For the text-containing cell, return its midpoint in [x, y] coordinate format. 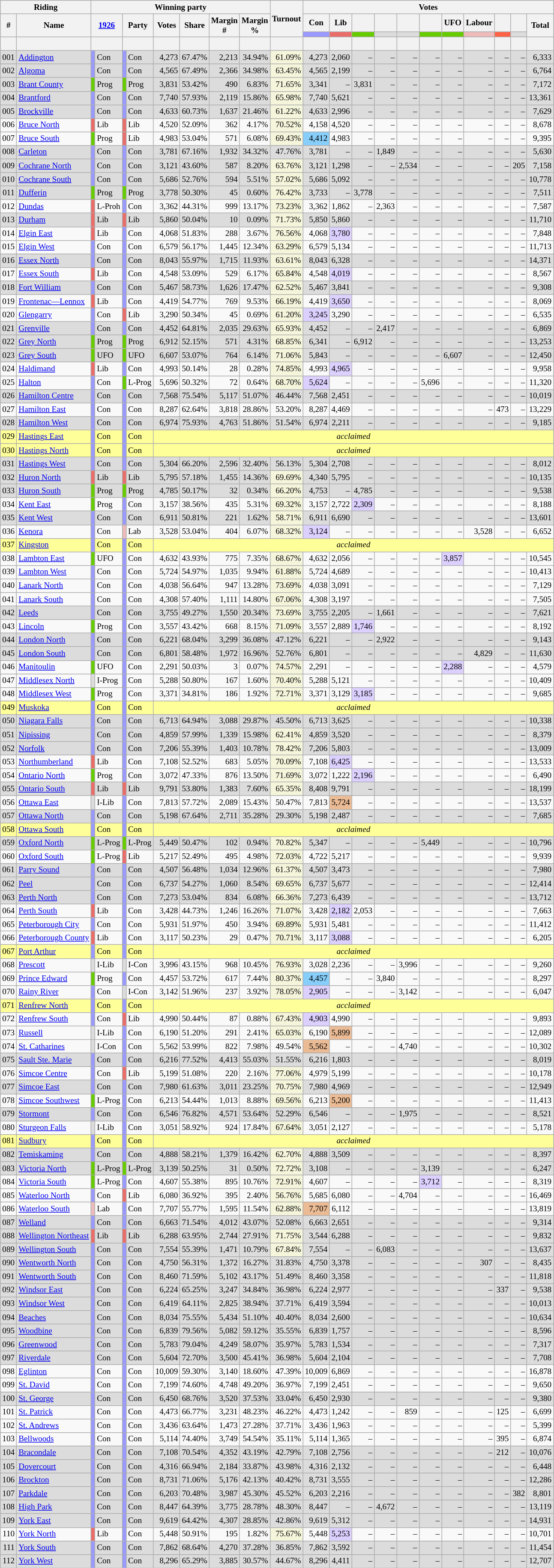
51.97% [195, 924]
089 [9, 1249]
62.52% [286, 288]
3,712 [430, 1182]
38.94% [255, 1304]
Muskoka [54, 708]
086 [9, 1209]
Kent East [54, 504]
53.09% [195, 274]
36.08% [255, 640]
Wentworth South [54, 1277]
10.79% [255, 1249]
Lincoln [54, 626]
28.85% [255, 1520]
011 [9, 193]
Hastings West [54, 464]
10,019 [540, 396]
76.93% [286, 965]
186 [225, 694]
Waterloo North [54, 1195]
8,678 [540, 125]
6,247 [540, 1168]
5,843 [316, 355]
2,417 [386, 328]
Sudbury [54, 1141]
Bruce North [54, 125]
47.12% [286, 640]
Woodbine [54, 1331]
51.86% [255, 423]
1,595 [225, 1209]
4,019 [341, 274]
033 [9, 491]
3,544 [316, 1236]
13,253 [540, 342]
095 [9, 1331]
2,309 [363, 504]
100 [9, 1398]
Ottawa East [54, 802]
016 [9, 261]
71.75% [286, 1236]
10,076 [540, 1453]
6,652 [540, 531]
44.67% [286, 1561]
3,341 [316, 84]
67.84% [286, 1249]
13.17% [255, 206]
44.31% [195, 206]
Peel [54, 884]
362 [225, 125]
104 [9, 1453]
St. Patrick [54, 1412]
2,196 [363, 775]
3,555 [341, 1480]
10,796 [540, 843]
8.54% [255, 884]
3.92% [255, 992]
76.82% [195, 1114]
Haldimand [54, 369]
337 [503, 1290]
0.69% [255, 315]
2,722 [341, 504]
7,172 [540, 84]
49.54% [286, 1046]
52.49% [195, 857]
10,135 [540, 477]
13,637 [540, 1249]
5,850 [316, 220]
1,339 [225, 735]
65.98% [286, 98]
044 [9, 640]
2,216 [341, 1493]
683 [225, 762]
4,722 [316, 857]
999 [225, 206]
65.03% [286, 1033]
5,117 [225, 396]
8,319 [540, 1182]
Prince Edward [54, 979]
62.41% [286, 735]
1,803 [341, 1060]
032 [9, 477]
1,746 [363, 626]
096 [9, 1344]
I-Prog [109, 680]
105 [9, 1467]
2,213 [225, 57]
9,143 [540, 640]
50.04% [195, 220]
45.30% [255, 1493]
Middlesex West [54, 694]
York East [54, 1520]
8,596 [540, 1331]
61.20% [286, 315]
70.40% [286, 680]
75.55% [195, 1318]
2,889 [341, 626]
055 [9, 789]
040 [9, 586]
Eglinton [54, 1371]
53.07% [195, 355]
2,127 [341, 1128]
9,650 [540, 1385]
75.93% [195, 423]
47.39% [286, 1371]
1,383 [225, 789]
71.07% [286, 911]
38.56% [195, 504]
3,358 [341, 1277]
9,308 [540, 288]
59.30% [195, 1371]
062 [9, 884]
473 [503, 410]
20.34% [255, 613]
090 [9, 1263]
018 [9, 288]
Lambton East [54, 559]
74.60% [195, 1385]
33.87% [255, 1467]
1926 [107, 25]
103 [9, 1439]
70.82% [286, 843]
65.29% [195, 1561]
010 [9, 179]
23.25% [255, 1087]
2,089 [225, 802]
8,408 [316, 789]
Halton [54, 382]
5,134 [341, 247]
51.07% [255, 396]
48.23% [255, 1412]
51.83% [195, 233]
11.54% [255, 1209]
037 [9, 545]
3,108 [316, 1168]
4.31% [255, 342]
10,409 [540, 680]
14,371 [540, 261]
69.65% [286, 884]
50.44% [195, 1019]
Share [195, 25]
039 [9, 572]
045 [9, 653]
Kenora [54, 531]
8,012 [540, 464]
67.49% [195, 71]
1.60% [255, 680]
106 [9, 1480]
049 [9, 708]
Elgin West [54, 247]
50.03% [195, 667]
71.65% [286, 84]
35.28% [255, 816]
30.57% [255, 1561]
43.98% [286, 1467]
70.09% [286, 762]
002 [9, 71]
059 [9, 843]
1,298 [341, 166]
7,663 [540, 911]
Kent West [54, 518]
1,013 [225, 1100]
012 [9, 206]
50.80% [195, 680]
13,819 [540, 1209]
435 [225, 504]
947 [225, 586]
70.75% [286, 1087]
8,019 [540, 1060]
75.54% [195, 396]
080 [9, 1128]
082 [9, 1155]
17.47% [255, 288]
8.20% [255, 166]
4,411 [341, 1561]
Bracondale [54, 1453]
Temiskaming [54, 1155]
7,129 [540, 586]
69.32% [286, 504]
Middlesex North [54, 680]
69.43% [286, 139]
Waterloo South [54, 1209]
St. Andrews [54, 1426]
77.06% [286, 1073]
Northumberland [54, 762]
237 [225, 992]
4,979 [316, 1073]
4,579 [540, 667]
3,885 [225, 1561]
18,199 [540, 789]
27.28% [255, 1426]
4,903 [316, 1019]
Perth South [54, 911]
67.47% [195, 57]
2,119 [225, 98]
7,621 [540, 613]
11,413 [540, 1100]
43.93% [195, 559]
091 [9, 1277]
68.85% [286, 342]
Oxford North [54, 843]
Fort William [54, 288]
70.71% [286, 938]
Algoma [54, 71]
Cochrane North [54, 166]
051 [9, 735]
1,060 [225, 884]
51.96% [195, 992]
035 [9, 518]
1,862 [341, 206]
6,699 [540, 1412]
10.45% [255, 965]
Hamilton West [54, 423]
1,403 [225, 748]
Wellington South [54, 1249]
764 [225, 355]
066 [9, 938]
1,242 [341, 1412]
101 [9, 1412]
6,439 [341, 897]
52.09% [195, 125]
43.60% [195, 166]
2,205 [341, 613]
Stormont [54, 1114]
Renfrew South [54, 1019]
079 [9, 1114]
66.36% [286, 897]
65.35% [286, 789]
57.72% [195, 802]
# [9, 25]
029 [9, 437]
3,780 [341, 233]
64.39% [195, 1507]
026 [9, 396]
58.07% [255, 1344]
54.97% [195, 572]
013 [9, 220]
High Park [54, 1507]
070 [9, 992]
6,764 [540, 71]
064 [9, 911]
3,124 [316, 531]
6.07% [255, 531]
3,749 [225, 1439]
3,140 [225, 1371]
7,158 [540, 166]
35.97% [286, 1344]
Peterborough County [54, 938]
Carleton [54, 152]
1,849 [386, 152]
046 [9, 667]
Perth North [54, 897]
7,629 [540, 112]
9,832 [540, 1236]
50.34% [195, 315]
1,972 [225, 653]
5.31% [255, 504]
3,857 [453, 559]
16.96% [255, 653]
63.29% [286, 247]
307 [479, 1263]
49.27% [195, 613]
87 [225, 1019]
076 [9, 1073]
67.43% [286, 1019]
3,011 [225, 1087]
078 [9, 1100]
9,685 [540, 694]
069 [9, 979]
7,505 [540, 599]
1,534 [341, 1344]
382 [519, 1493]
060 [9, 857]
Total [540, 25]
Addington [54, 57]
1,932 [225, 152]
021 [9, 328]
031 [9, 464]
11,320 [540, 382]
007 [9, 139]
6,083 [386, 1249]
4.98% [255, 857]
3,129 [341, 694]
36.85% [286, 1547]
2,977 [341, 1290]
58.21% [195, 1155]
71.54% [195, 1222]
4,413 [225, 1060]
0.50% [255, 1168]
43.15% [195, 965]
York North [54, 1534]
Oxford South [54, 857]
64.81% [195, 328]
098 [9, 1371]
529 [225, 274]
5,434 [225, 1318]
28 [225, 369]
10,013 [540, 1304]
048 [9, 694]
29.87% [255, 721]
3.94% [255, 924]
014 [9, 233]
Brockton [54, 1480]
53.99% [195, 1046]
4,704 [408, 1195]
61.37% [286, 870]
4,249 [225, 1344]
1,365 [341, 1439]
0.28% [255, 369]
Victoria North [54, 1168]
50.32% [195, 382]
63.64% [195, 1426]
1.82% [255, 1534]
097 [9, 1358]
7,317 [540, 1344]
220 [225, 1073]
8.15% [255, 626]
33.04% [286, 1398]
64.94% [195, 721]
043 [9, 626]
11,630 [540, 653]
8,435 [540, 1263]
0.64% [255, 382]
7,511 [540, 193]
28.86% [255, 410]
49.20% [255, 1385]
10.78% [255, 748]
4.17% [255, 125]
3,091 [341, 586]
12,707 [540, 1561]
47.76% [286, 152]
8,192 [540, 626]
13,537 [540, 802]
72.03% [286, 857]
16,469 [540, 1195]
054 [9, 775]
10,302 [540, 1046]
Wellington Northeast [54, 1236]
3,625 [341, 721]
7,685 [540, 816]
55.38% [195, 1182]
2,905 [316, 992]
1,757 [341, 1331]
2,596 [225, 464]
1,715 [225, 261]
13,009 [540, 748]
34.81% [195, 694]
5,176 [225, 1480]
4,158 [316, 125]
074 [9, 1046]
2,744 [225, 1236]
44.73% [195, 911]
43.42% [195, 626]
72 [225, 382]
041 [9, 599]
092 [9, 1290]
Margin# [225, 25]
3,840 [386, 979]
009 [9, 166]
058 [9, 829]
1,034 [225, 870]
65.25% [195, 1290]
50.14% [195, 369]
53.64% [255, 1114]
31 [225, 1168]
5,481 [341, 924]
L-Proh [109, 206]
72.91% [286, 1182]
14.80% [255, 599]
79.04% [195, 1344]
9.53% [255, 301]
Beaches [54, 1318]
46.22% [286, 1412]
7.44% [255, 979]
5.51% [255, 179]
11,710 [540, 220]
71.69% [286, 775]
51.10% [255, 1318]
53.80% [195, 789]
034 [9, 504]
34.98% [255, 71]
004 [9, 98]
71.09% [286, 626]
68.32% [286, 531]
Ontario South [54, 789]
64.11% [195, 1304]
6,874 [540, 1439]
775 [225, 559]
Prescott [54, 965]
77.52% [195, 1060]
68.70% [286, 382]
084 [9, 1182]
32.40% [255, 464]
050 [9, 721]
13,712 [540, 897]
36.97% [286, 1385]
1,473 [225, 1426]
6,328 [341, 261]
9,185 [540, 423]
2,651 [341, 1222]
43.19% [255, 1453]
11,454 [540, 1547]
083 [9, 1168]
56.76% [286, 1195]
Hastings East [54, 437]
80.37% [286, 979]
31.83% [286, 1263]
59.12% [255, 1331]
Turnout [286, 19]
34.94% [255, 57]
67.16% [195, 152]
221 [225, 518]
5,630 [540, 152]
32 [225, 491]
036 [9, 531]
3,592 [341, 1547]
10,701 [540, 1534]
6,333 [540, 57]
2.40% [255, 1195]
1,550 [225, 613]
10,413 [540, 572]
72.71% [286, 694]
61.63% [195, 1087]
005 [9, 112]
587 [225, 166]
4,672 [386, 1507]
2,060 [341, 57]
167 [225, 680]
2,366 [225, 71]
Elgin East [54, 233]
Parkdale [54, 1493]
57.40% [195, 599]
030 [9, 450]
62.88% [286, 1209]
077 [9, 1087]
Simcoe East [54, 1087]
015 [9, 247]
1,963 [341, 1426]
Grenville [54, 328]
5,253 [341, 1534]
6,425 [341, 762]
72.72% [286, 1168]
Hastings North [54, 450]
8,521 [540, 1114]
66.19% [286, 301]
35.11% [286, 1439]
052 [9, 748]
4,748 [225, 1385]
Durham [54, 220]
2,825 [225, 1304]
038 [9, 559]
067 [9, 951]
Labour [479, 23]
78.42% [286, 748]
0.60% [255, 193]
047 [9, 680]
Dufferin [54, 193]
70.52% [286, 125]
Huron North [54, 477]
Welland [54, 1222]
11,713 [540, 247]
450 [225, 924]
50.17% [195, 491]
4,689 [341, 572]
4,012 [225, 1222]
6.83% [255, 84]
073 [9, 1033]
55.97% [195, 261]
3,650 [341, 301]
212 [503, 1453]
27.91% [255, 1236]
1,379 [225, 1155]
18.60% [255, 1371]
12,089 [540, 1033]
1,975 [408, 1114]
57.93% [195, 98]
14,931 [540, 1520]
019 [9, 301]
Niagara Falls [54, 721]
12,450 [540, 355]
6.14% [255, 355]
9,380 [540, 1398]
769 [225, 301]
093 [9, 1304]
29 [225, 938]
056 [9, 802]
490 [225, 84]
42.86% [286, 1520]
Winning party [181, 7]
068 [9, 965]
Hamilton Centre [54, 396]
50.91% [195, 1534]
Hamilton East [54, 410]
594 [225, 179]
21.46% [255, 112]
York West [54, 1561]
291 [225, 1033]
3,245 [316, 315]
Cochrane South [54, 179]
8,397 [540, 1155]
15.98% [255, 735]
0.88% [255, 1019]
3,247 [225, 1290]
62.70% [286, 1155]
12,286 [540, 1480]
10,778 [540, 179]
Dundas [54, 206]
Renfrew North [54, 1006]
14.36% [255, 477]
12.34% [255, 247]
099 [9, 1385]
65.84% [286, 274]
1,035 [225, 572]
109 [9, 1520]
63.61% [286, 261]
St. George [54, 1398]
617 [225, 979]
2.16% [255, 1073]
60.73% [195, 112]
1,445 [225, 247]
063 [9, 897]
62.64% [195, 410]
Brant County [54, 84]
54.27% [195, 884]
Greenwood [54, 1344]
48.30% [286, 1507]
6,112 [341, 1209]
Brantford [54, 98]
8,297 [540, 979]
58.48% [195, 653]
74.85% [286, 369]
Russell [54, 1033]
2,184 [225, 1467]
5,685 [316, 1195]
Dovercourt [54, 1467]
003 [9, 84]
2,487 [341, 816]
37.28% [255, 1547]
834 [225, 897]
1.62% [255, 518]
11,412 [540, 924]
13.28% [255, 586]
68.76% [195, 1398]
5,178 [540, 1128]
63.45% [286, 71]
107 [9, 1493]
10,634 [540, 1318]
17.84% [255, 1128]
3 [225, 667]
1,246 [225, 911]
4,307 [225, 1520]
29.63% [255, 328]
16,878 [540, 1371]
50.30% [195, 193]
61.88% [286, 572]
Port Arthur [54, 951]
061 [9, 870]
Party [138, 25]
1,661 [386, 613]
4,469 [341, 410]
2,211 [341, 423]
5,803 [341, 748]
71.73% [286, 220]
8,567 [540, 274]
3,028 [316, 965]
13,119 [540, 1507]
36.92% [195, 1195]
Riverdale [54, 1358]
5,677 [341, 884]
11,818 [540, 1277]
16.42% [255, 1155]
2,756 [341, 1453]
4,753 [316, 491]
Ottawa North [54, 816]
56.17% [195, 247]
69.89% [286, 924]
2,708 [341, 464]
2,288 [453, 667]
2,236 [341, 965]
57.02% [286, 179]
4,571 [225, 1114]
Parry Sound [54, 870]
73.23% [286, 206]
9,314 [540, 1222]
5,102 [225, 1277]
Sault Ste. Marie [54, 1060]
4,270 [225, 1547]
025 [9, 382]
51.55% [286, 1060]
195 [225, 1534]
74.40% [195, 1439]
1,222 [341, 775]
024 [9, 369]
495 [225, 857]
8,069 [540, 301]
52.15% [195, 342]
55.77% [195, 1209]
York South [54, 1547]
9.94% [255, 572]
50.23% [195, 938]
3,500 [225, 1358]
4,352 [225, 1453]
001 [9, 57]
78.05% [286, 992]
125 [503, 1412]
3,185 [363, 694]
56.48% [195, 870]
12,414 [540, 884]
43.17% [255, 1277]
London South [54, 653]
Lanark North [54, 586]
45.41% [255, 1358]
2,711 [225, 816]
0.09% [255, 220]
St. David [54, 1385]
1,637 [225, 112]
51.54% [286, 423]
57.99% [195, 735]
4,763 [225, 423]
7.60% [255, 789]
70.54% [195, 1453]
Wentworth North [54, 1263]
2,996 [341, 112]
63.76% [286, 166]
54.54% [255, 1439]
Brockville [54, 112]
3,231 [225, 1412]
9,395 [540, 139]
924 [225, 1128]
Lambton West [54, 572]
Simcoe Centre [54, 1073]
69.69% [286, 477]
50.81% [195, 518]
053 [9, 762]
017 [9, 274]
45.50% [286, 721]
0.47% [255, 938]
35.55% [286, 1331]
13,229 [540, 410]
Windsor West [54, 1304]
3,594 [341, 1304]
8,801 [540, 1493]
2,182 [341, 911]
028 [9, 423]
Riding [46, 7]
6,341 [316, 342]
3,841 [341, 288]
2.41% [255, 1033]
12.96% [255, 870]
75.67% [286, 1534]
2,199 [341, 71]
68.67% [286, 559]
2,056 [341, 559]
79.56% [195, 1331]
Kingston [54, 545]
9,939 [540, 857]
008 [9, 152]
6,490 [540, 775]
4,965 [341, 369]
1,455 [225, 477]
111 [9, 1547]
4,969 [341, 1087]
13,533 [540, 762]
042 [9, 613]
085 [9, 1195]
094 [9, 1318]
St. Catharines [54, 1046]
58.73% [195, 288]
968 [225, 965]
11.93% [255, 261]
288 [225, 233]
Grey South [54, 355]
4,412 [316, 139]
8,379 [540, 735]
16.27% [255, 1263]
065 [9, 924]
1,471 [225, 1249]
Windsor East [54, 1290]
023 [9, 355]
1,111 [225, 599]
2,534 [408, 166]
112 [9, 1561]
9,260 [540, 965]
10,338 [540, 721]
6,690 [341, 518]
65.93% [286, 328]
71.59% [195, 1277]
10,178 [540, 1073]
205 [519, 166]
69.56% [286, 1100]
15.86% [255, 98]
54.77% [195, 301]
027 [9, 410]
63.95% [195, 1236]
1,626 [225, 288]
088 [9, 1236]
London North [54, 640]
55.03% [255, 1060]
61.22% [286, 112]
1.92% [255, 694]
16.26% [255, 911]
3,733 [316, 193]
10,545 [540, 559]
087 [9, 1222]
4,340 [316, 477]
Bellwoods [54, 1439]
2,053 [363, 911]
Ottawa South [54, 829]
5,200 [341, 1100]
37.53% [255, 1398]
42.79% [286, 1453]
28.78% [255, 1507]
5,082 [225, 1331]
29.30% [286, 816]
075 [9, 1060]
2,363 [386, 206]
68.04% [195, 640]
Peterborough City [54, 924]
51.20% [195, 1033]
110 [9, 1534]
53.72% [195, 979]
76.42% [286, 193]
Grey North [54, 342]
10.76% [255, 1182]
Essex South [54, 274]
4,740 [408, 1046]
54.44% [195, 1100]
9,958 [540, 369]
70.48% [195, 1493]
020 [9, 315]
46.44% [286, 396]
42.13% [255, 1480]
Frontenac—Lennox [54, 301]
51.08% [195, 1073]
12,949 [540, 1087]
Manitoulin [54, 667]
9,893 [540, 1019]
6,205 [540, 938]
5,121 [341, 680]
022 [9, 342]
76.56% [286, 233]
45.52% [286, 1493]
15.43% [255, 802]
081 [9, 1141]
4,829 [479, 653]
3,473 [341, 870]
Margin% [255, 25]
40.42% [286, 1480]
108 [9, 1507]
Lanark South [54, 599]
Sturgeon Falls [54, 1128]
3,299 [225, 640]
Leeds [54, 613]
56.64% [195, 586]
61.09% [286, 57]
51.49% [286, 1277]
8,188 [540, 504]
6,047 [540, 992]
3,818 [225, 410]
7,587 [540, 206]
6.17% [255, 274]
40.40% [286, 1318]
13,361 [540, 98]
58.71% [286, 518]
0.07% [255, 667]
5,621 [341, 98]
68.64% [195, 1547]
0.94% [255, 843]
66.77% [195, 1412]
Name [54, 25]
10 [225, 220]
67.06% [286, 599]
0.34% [255, 491]
34.84% [255, 1290]
6,448 [540, 1467]
895 [225, 1182]
5.05% [255, 762]
3,987 [225, 1493]
057 [9, 816]
3.67% [255, 233]
66.94% [195, 1467]
Glengarry [54, 315]
7.98% [255, 1046]
006 [9, 125]
74.57% [286, 667]
52.08% [286, 1222]
7,848 [540, 233]
3,509 [341, 1155]
2,922 [386, 640]
1,372 [225, 1263]
47.33% [195, 775]
Nipissing [54, 735]
2,132 [341, 1467]
5,092 [341, 179]
3,378 [341, 1263]
3,775 [225, 1507]
2,930 [341, 1398]
58.92% [195, 1128]
Victoria South [54, 1182]
5,624 [316, 382]
13,601 [540, 518]
5,347 [316, 843]
53.20% [286, 410]
071 [9, 1006]
Ontario North [54, 775]
5,399 [540, 1426]
5,312 [341, 1520]
56.31% [195, 1263]
072 [9, 1019]
56.13% [286, 464]
72.70% [195, 1358]
7,708 [540, 1358]
57.18% [195, 477]
Essex North [54, 261]
53.42% [195, 84]
Simcoe Southwest [54, 1100]
3,197 [341, 599]
13.50% [255, 775]
64.42% [195, 1520]
6,535 [540, 315]
43.07% [255, 1222]
2,035 [225, 328]
876 [225, 775]
822 [225, 1046]
2,600 [341, 1318]
Norfolk [54, 748]
50.25% [195, 1168]
404 [225, 531]
8.88% [255, 1100]
52.29% [286, 1114]
859 [408, 1412]
Bruce South [54, 139]
Rainy River [54, 992]
34.32% [255, 152]
Huron South [54, 491]
2,104 [341, 1358]
668 [225, 626]
52.52% [195, 762]
5,899 [341, 1033]
7.35% [255, 559]
